Search for the cell housing the specified text and yield its [x, y] center coordinate. 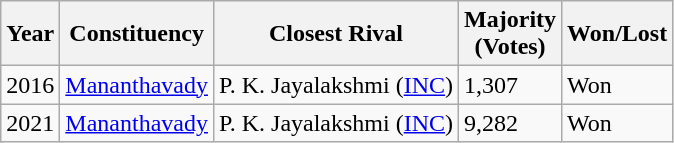
2021 [30, 123]
Won/Lost [618, 34]
9,282 [510, 123]
Closest Rival [336, 34]
2016 [30, 85]
Year [30, 34]
Constituency [137, 34]
Majority(Votes) [510, 34]
1,307 [510, 85]
